Identify which cell holds the provided text, then report its [X, Y] central coordinate. 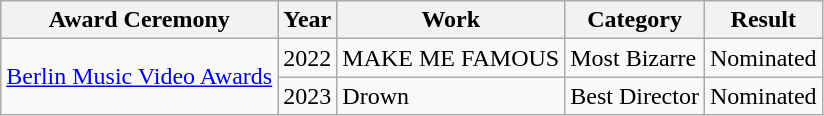
MAKE ME FAMOUS [451, 58]
Year [308, 20]
2022 [308, 58]
Drown [451, 96]
Result [763, 20]
Work [451, 20]
2023 [308, 96]
Award Ceremony [140, 20]
Most Bizarre [635, 58]
Category [635, 20]
Berlin Music Video Awards [140, 77]
Best Director [635, 96]
